Search for the cell housing the specified text and yield its [x, y] center coordinate. 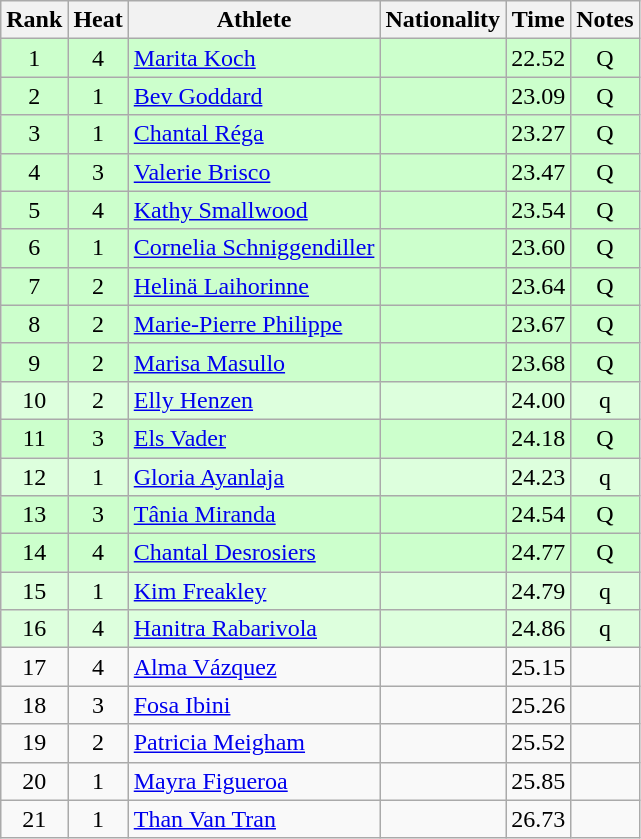
Notes [605, 20]
24.23 [538, 477]
Cornelia Schniggendiller [254, 248]
Athlete [254, 20]
Bev Goddard [254, 96]
Marie-Pierre Philippe [254, 324]
22.52 [538, 58]
19 [34, 743]
23.27 [538, 134]
25.85 [538, 781]
12 [34, 477]
23.64 [538, 286]
5 [34, 210]
18 [34, 705]
Kathy Smallwood [254, 210]
Mayra Figueroa [254, 781]
24.86 [538, 629]
23.67 [538, 324]
24.54 [538, 515]
13 [34, 515]
23.47 [538, 172]
20 [34, 781]
24.18 [538, 438]
Than Van Tran [254, 819]
24.79 [538, 591]
Heat [98, 20]
Valerie Brisco [254, 172]
15 [34, 591]
25.26 [538, 705]
Time [538, 20]
Helinä Laihorinne [254, 286]
23.68 [538, 362]
23.60 [538, 248]
Chantal Desrosiers [254, 553]
Marisa Masullo [254, 362]
14 [34, 553]
24.77 [538, 553]
21 [34, 819]
Tânia Miranda [254, 515]
11 [34, 438]
Kim Freakley [254, 591]
25.52 [538, 743]
24.00 [538, 400]
Chantal Réga [254, 134]
Nationality [443, 20]
7 [34, 286]
8 [34, 324]
Fosa Ibini [254, 705]
Gloria Ayanlaja [254, 477]
23.09 [538, 96]
25.15 [538, 667]
17 [34, 667]
Elly Henzen [254, 400]
Alma Vázquez [254, 667]
23.54 [538, 210]
Rank [34, 20]
6 [34, 248]
Patricia Meigham [254, 743]
16 [34, 629]
26.73 [538, 819]
10 [34, 400]
9 [34, 362]
Marita Koch [254, 58]
Els Vader [254, 438]
Hanitra Rabarivola [254, 629]
